Locate the cell with the specified text and output its (X, Y) center coordinate. 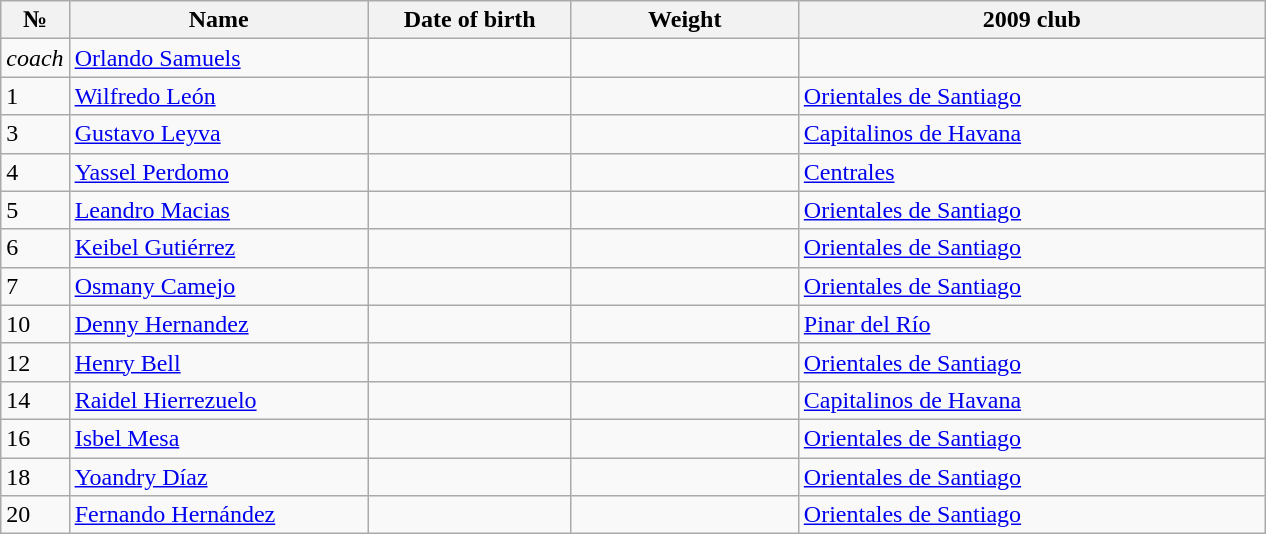
Pinar del Río (1032, 324)
2009 club (1032, 20)
Yoandry Díaz (218, 477)
7 (35, 286)
10 (35, 324)
Date of birth (470, 20)
Yassel Perdomo (218, 172)
Denny Hernandez (218, 324)
Centrales (1032, 172)
6 (35, 248)
Orlando Samuels (218, 58)
Fernando Hernández (218, 515)
3 (35, 134)
20 (35, 515)
1 (35, 96)
coach (35, 58)
Isbel Mesa (218, 438)
Osmany Camejo (218, 286)
Name (218, 20)
12 (35, 362)
18 (35, 477)
№ (35, 20)
5 (35, 210)
Keibel Gutiérrez (218, 248)
14 (35, 400)
Wilfredo León (218, 96)
Gustavo Leyva (218, 134)
4 (35, 172)
Leandro Macias (218, 210)
Henry Bell (218, 362)
16 (35, 438)
Raidel Hierrezuelo (218, 400)
Weight (684, 20)
